Search for the cell housing the specified text and yield its [x, y] center coordinate. 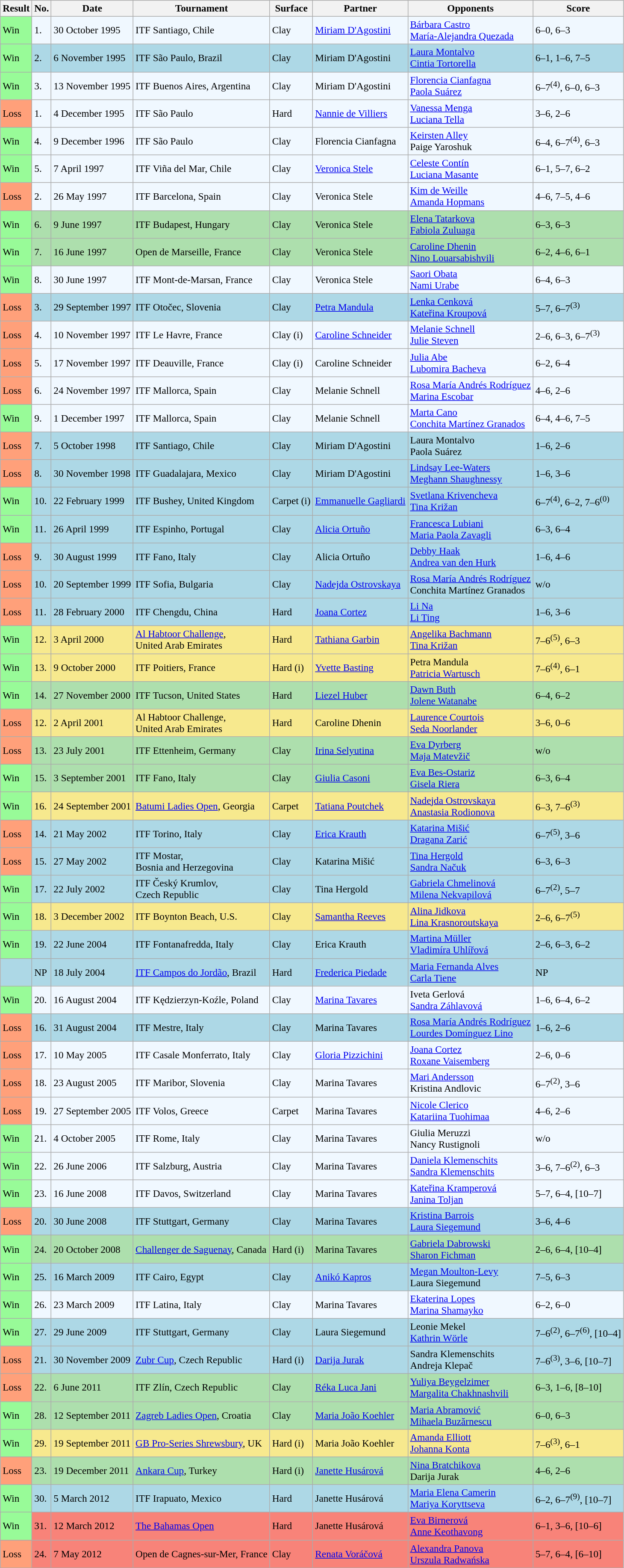
6–7(4), 6–2, 7–6(0) [578, 501]
5 October 1998 [92, 446]
Petra Mandula Patricia Wartusch [470, 667]
7 April 1997 [92, 168]
12 March 2012 [92, 1526]
No. [42, 8]
6–3, 1–6, [8–10] [578, 1387]
21 May 2002 [92, 834]
Darija Jurak [360, 1360]
ITF Český Krumlov, Czech Republic [202, 889]
Samantha Reeves [360, 917]
3–6, 4–6 [578, 1221]
3–6, 2–6 [578, 113]
6–1, 5–7, 6–2 [578, 168]
2–6, 6–3, 6–2 [578, 944]
ITF Bushey, United Kingdom [202, 501]
31. [42, 1526]
10 November 1997 [92, 335]
Lenka Cenková Kateřina Kroupová [470, 307]
20 October 2008 [92, 1249]
Alexandra Panova Urszula Radwańska [470, 1554]
30 November 1998 [92, 474]
Leonie Mekel Kathrin Wörle [470, 1332]
23 July 2001 [92, 750]
Gabriela Chmelinová Milena Nekvapilová [470, 889]
Nicole Clerico Katariina Tuohimaa [470, 1111]
1–6, 6–4, 6–2 [578, 1000]
Irina Selyutina [360, 750]
6–2, 6–0 [578, 1304]
Rosa María Andrés Rodríguez Marina Escobar [470, 390]
Challenger de Saguenay, Canada [202, 1249]
6–1, 1–6, 7–5 [578, 58]
Bárbara Castro María-Alejandra Quezada [470, 30]
ITF Maribor, Slovenia [202, 1083]
7–5, 6–3 [578, 1277]
6–4, 6–7(4), 6–3 [578, 141]
ITF Campos do Jordão, Brazil [202, 972]
17 November 1997 [92, 363]
19 September 2011 [92, 1443]
30 November 2009 [92, 1360]
29 September 1997 [92, 307]
Partner [360, 8]
Kateřina Kramperová Janina Toljan [470, 1194]
The Bahamas Open [202, 1526]
Caroline Dhenin Nino Louarsabishvili [470, 251]
6–1, 3–6, [10–6] [578, 1526]
ITF Espinho, Portugal [202, 529]
Liezel Huber [360, 695]
Petra Mandula [360, 307]
Laura Montalvo Cintia Tortorella [470, 58]
6–7(4), 6–0, 6–3 [578, 86]
7–6(2), 6–7(6), [10–4] [578, 1332]
28. [42, 1415]
5–7, 6–7(3) [578, 307]
ITF Otočec, Slovenia [202, 307]
2–6, 6–4, [10–4] [578, 1249]
9 December 1996 [92, 141]
Eva Dyrberg Maja Matevžič [470, 750]
ITF Barcelona, Spain [202, 197]
27 September 2005 [92, 1111]
16 August 2004 [92, 1000]
30 June 1997 [92, 280]
6–4, 4–6, 7–5 [578, 418]
ITF São Paulo, Brazil [202, 58]
Zubr Cup, Czech Republic [202, 1360]
Celeste Contín Luciana Masante [470, 168]
Rosa María Andrés Rodríguez Lourdes Domínguez Lino [470, 1027]
Dawn Buth Jolene Watanabe [470, 695]
24 September 2001 [92, 806]
Tathiana Garbin [360, 640]
6–7(2), 5–7 [578, 889]
ITF Volos, Greece [202, 1111]
5 March 2012 [92, 1498]
6–3, 7–6(3) [578, 806]
Maria Fernanda Alves Carla Tiene [470, 972]
Giulia Casoni [360, 778]
Frederica Piedade [360, 972]
Gloria Pizzichini [360, 1055]
Francesca Lubiani Maria Paola Zavagli [470, 529]
ITF Chengdu, China [202, 611]
30 June 2008 [92, 1221]
ITF Tucson, United States [202, 695]
27. [42, 1332]
29. [42, 1443]
GB Pro-Series Shrewsbury, UK [202, 1443]
Yvette Basting [360, 667]
30 August 1999 [92, 557]
Julia Abe Lubomira Bacheva [470, 363]
24 November 1997 [92, 390]
Eva Birnerová Anne Keothavong [470, 1526]
ITF Kędzierzyn-Koźle, Poland [202, 1000]
6–2, 4–6, 6–1 [578, 251]
ITF Budapest, Hungary [202, 224]
30. [42, 1498]
28 February 2000 [92, 611]
ITF Deauville, France [202, 363]
Gabriela Dabrowski Sharon Fichman [470, 1249]
9 June 1997 [92, 224]
4–6, 7–5, 4–6 [578, 197]
Daniela Klemenschits Sandra Klemenschits [470, 1166]
ITF Torino, Italy [202, 834]
ITF Buenos Aires, Argentina [202, 86]
27 November 2000 [92, 695]
3 December 2002 [92, 917]
30 October 1995 [92, 30]
Iveta Gerlová Sandra Záhlavová [470, 1000]
1–6, 4–6 [578, 557]
ITF Boynton Beach, U.S. [202, 917]
22 July 2002 [92, 889]
Renata Voráčová [360, 1554]
Keirsten Alley Paige Yaroshuk [470, 141]
ITF Ettenheim, Germany [202, 750]
6–4, 6–3 [578, 280]
ITF Fontanafredda, Italy [202, 944]
Ekaterina Lopes Marina Shamayko [470, 1304]
6–4, 6–2 [578, 695]
Svetlana Krivencheva Tina Križan [470, 501]
3 April 2000 [92, 640]
Zagreb Ladies Open, Croatia [202, 1415]
ITF Mostar, Bosnia and Herzegovina [202, 861]
Debby Haak Andrea van den Hurk [470, 557]
Elena Tatarkova Fabiola Zuluaga [470, 224]
Nannie de Villiers [360, 113]
27 May 2002 [92, 861]
25. [42, 1277]
Maria Elena Camerin Mariya Koryttseva [470, 1498]
Réka Luca Jani [360, 1387]
3 September 2001 [92, 778]
Melanie Schnell Julie Steven [470, 335]
3–6, 7–6(2), 6–3 [578, 1166]
10 May 2005 [92, 1055]
26. [42, 1304]
Joana Cortez [360, 611]
Mari Andersson Kristina Andlovic [470, 1083]
Saori Obata Nami Urabe [470, 280]
12 September 2011 [92, 1415]
Angelika Bachmann Tina Križan [470, 640]
5–7, 6–4, [10–7] [578, 1194]
ITF Sofia, Bulgaria [202, 584]
6 June 2011 [92, 1387]
Batumi Ladies Open, Georgia [202, 806]
ITF Guadalajara, Mexico [202, 474]
Li Na Li Ting [470, 611]
23 March 2009 [92, 1304]
Kristina Barrois Laura Siegemund [470, 1221]
Open de Marseille, France [202, 251]
26 April 1999 [92, 529]
5–7, 6–4, [6–10] [578, 1554]
ITF Viña del Mar, Chile [202, 168]
2–6, 6–3, 6–7(3) [578, 335]
Laurence Courtois Seda Noorlander [470, 723]
19 December 2011 [92, 1471]
6–2, 6–7(9), [10–7] [578, 1498]
7–6(5), 6–3 [578, 640]
Katarina Mišić Dragana Zarić [470, 834]
Katarina Mišić [360, 861]
ITF Poitiers, France [202, 667]
Score [578, 8]
16 June 2008 [92, 1194]
7–6(3), 3–6, [10–7] [578, 1360]
ITF Latina, Italy [202, 1304]
16 June 1997 [92, 251]
Marta Cano Conchita Martínez Granados [470, 418]
Lindsay Lee-Waters Meghann Shaughnessy [470, 474]
Vanessa Menga Luciana Tella [470, 113]
29 June 2009 [92, 1332]
ITF Rome, Italy [202, 1138]
Eva Bes-Ostariz Gisela Riera [470, 778]
Caroline Dhenin [360, 723]
Alina Jidkova Lina Krasnoroutskaya [470, 917]
Florencia Cianfagna Paola Suárez [470, 86]
22 June 2004 [92, 944]
Yuliya Beygelzimer Margalita Chakhnashvili [470, 1387]
Opponents [470, 8]
Maria Abramović Mihaela Buzărnescu [470, 1415]
6–7(2), 3–6 [578, 1083]
Open de Cagnes-sur-Mer, France [202, 1554]
Tina Hergold [360, 889]
6–2, 6–4 [578, 363]
Tatiana Poutchek [360, 806]
Amanda Elliott Johanna Konta [470, 1443]
Giulia Meruzzi Nancy Rustignoli [470, 1138]
Carpet (i) [291, 501]
Ankara Cup, Turkey [202, 1471]
Emmanuelle Gagliardi [360, 501]
Nina Bratchikova Darija Jurak [470, 1471]
23 August 2005 [92, 1083]
7–6(4), 6–1 [578, 667]
ITF Le Havre, France [202, 335]
Anikó Kapros [360, 1277]
2–6, 6–7(5) [578, 917]
26 June 2006 [92, 1166]
20 September 1999 [92, 584]
31 August 2004 [92, 1027]
13 November 1995 [92, 86]
ITF Davos, Switzerland [202, 1194]
4 October 2005 [92, 1138]
Sandra Klemenschits Andreja Klepač [470, 1360]
Tina Hergold Sandra Načuk [470, 861]
6–7(5), 3–6 [578, 834]
Martina Müller Vladimíra Uhlířová [470, 944]
Florencia Cianfagna [360, 141]
2 April 2001 [92, 723]
6 November 1995 [92, 58]
26 May 1997 [92, 197]
ITF Salzburg, Austria [202, 1166]
ITF Zlín, Czech Republic [202, 1387]
Megan Moulton-Levy Laura Siegemund [470, 1277]
2–6, 0–6 [578, 1055]
Result [16, 8]
3–6, 0–6 [578, 723]
22 February 1999 [92, 501]
Surface [291, 8]
Tournament [202, 8]
ITF Mestre, Italy [202, 1027]
ITF Casale Monferrato, Italy [202, 1055]
18 July 2004 [92, 972]
ITF Irapuato, Mexico [202, 1498]
9 October 2000 [92, 667]
Laura Siegemund [360, 1332]
Rosa María Andrés Rodríguez Conchita Martínez Granados [470, 584]
7 May 2012 [92, 1554]
Joana Cortez Roxane Vaisemberg [470, 1055]
Laura Montalvo Paola Suárez [470, 446]
Date [92, 8]
16 March 2009 [92, 1277]
ITF Mont-de-Marsan, France [202, 280]
7–6(3), 6–1 [578, 1443]
4 December 1995 [92, 113]
1 December 1997 [92, 418]
ITF Cairo, Egypt [202, 1277]
Nadejda Ostrovskaya Anastasia Rodionova [470, 806]
Nadejda Ostrovskaya [360, 584]
Kim de Weille Amanda Hopmans [470, 197]
